Pinpoint the cell where the given text exists, returning its (x, y) midpoint coordinate. 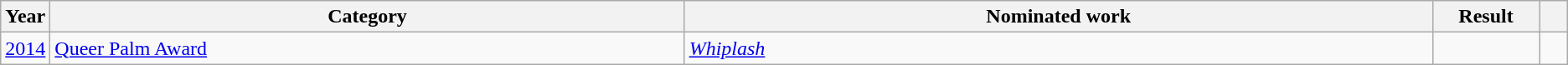
Queer Palm Award (367, 48)
2014 (25, 48)
Category (367, 17)
Nominated work (1059, 17)
Result (1486, 17)
Whiplash (1059, 48)
Year (25, 17)
